Extract the [X, Y] coordinate from the center of the cell holding the provided text.  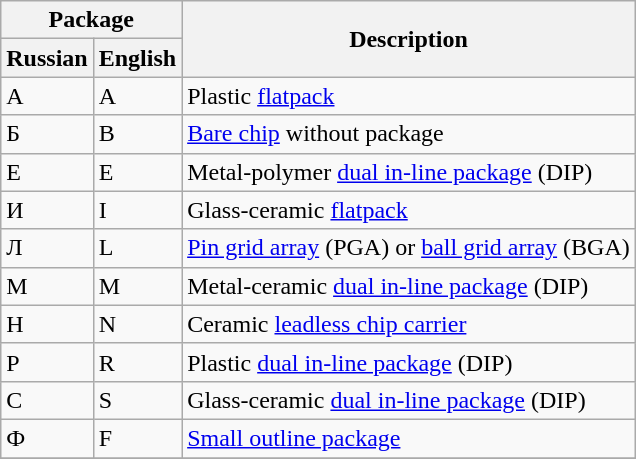
Bare chip without package [409, 134]
M [137, 286]
S [137, 400]
А [47, 96]
Small outline package [409, 438]
И [47, 210]
English [137, 58]
A [137, 96]
М [47, 286]
R [137, 362]
N [137, 324]
L [137, 248]
Р [47, 362]
E [137, 172]
Plastic flatpack [409, 96]
Е [47, 172]
Ceramic leadless chip carrier [409, 324]
Glass-ceramic dual in-line package (DIP) [409, 400]
Б [47, 134]
Metal-ceramic dual in-line package (DIP) [409, 286]
Metal-polymer dual in-line package (DIP) [409, 172]
Ф [47, 438]
Л [47, 248]
F [137, 438]
Russian [47, 58]
I [137, 210]
B [137, 134]
Plastic dual in-line package (DIP) [409, 362]
Glass-ceramic flatpack [409, 210]
Package [92, 20]
Pin grid array (PGA) or ball grid array (BGA) [409, 248]
С [47, 400]
Н [47, 324]
Description [409, 39]
